From the cell containing the given text, extract its center point as [x, y] coordinate. 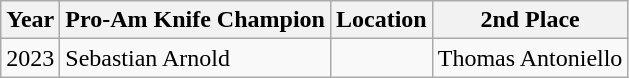
Year [30, 20]
2023 [30, 58]
Thomas Antoniello [530, 58]
Pro-Am Knife Champion [196, 20]
Location [381, 20]
Sebastian Arnold [196, 58]
2nd Place [530, 20]
